Search for the cell housing the specified text and yield its [x, y] center coordinate. 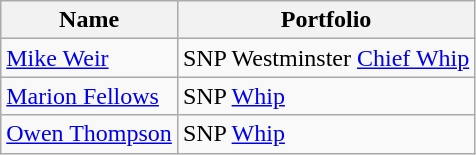
Owen Thompson [90, 134]
SNP Westminster Chief Whip [326, 58]
Portfolio [326, 20]
Marion Fellows [90, 96]
Name [90, 20]
Mike Weir [90, 58]
